Locate the cell with the specified text and output its [X, Y] center coordinate. 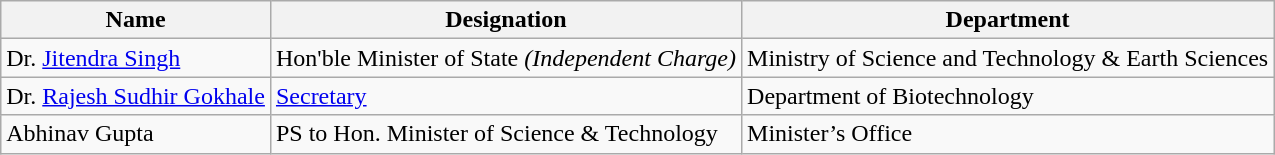
PS to Hon. Minister of Science & Technology [506, 134]
Hon'ble Minister of State (Independent Charge) [506, 58]
Minister’s Office [1008, 134]
Designation [506, 20]
Ministry of Science and Technology & Earth Sciences [1008, 58]
Department of Biotechnology [1008, 96]
Abhinav Gupta [136, 134]
Department [1008, 20]
Secretary [506, 96]
Dr. Rajesh Sudhir Gokhale [136, 96]
Dr. Jitendra Singh [136, 58]
Name [136, 20]
